From the cell containing the given text, extract its center point as (X, Y) coordinate. 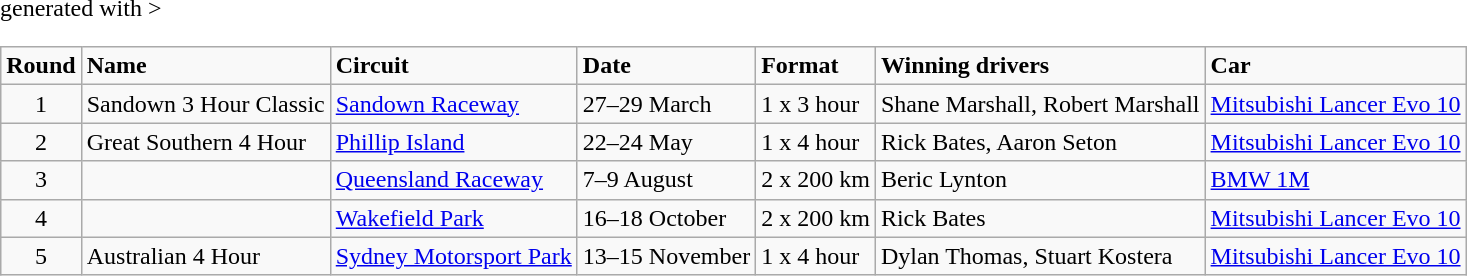
Car (1336, 66)
5 (41, 256)
Phillip Island (454, 142)
Beric Lynton (1040, 180)
Circuit (454, 66)
Winning drivers (1040, 66)
Rick Bates, Aaron Seton (1040, 142)
2 (41, 142)
Format (816, 66)
Round (41, 66)
Sandown 3 Hour Classic (206, 104)
1 x 3 hour (816, 104)
Queensland Raceway (454, 180)
Name (206, 66)
Sandown Raceway (454, 104)
4 (41, 218)
Dylan Thomas, Stuart Kostera (1040, 256)
Rick Bates (1040, 218)
27–29 March (666, 104)
Sydney Motorsport Park (454, 256)
BMW 1M (1336, 180)
3 (41, 180)
Australian 4 Hour (206, 256)
7–9 August (666, 180)
Great Southern 4 Hour (206, 142)
Date (666, 66)
22–24 May (666, 142)
Shane Marshall, Robert Marshall (1040, 104)
13–15 November (666, 256)
1 (41, 104)
16–18 October (666, 218)
Wakefield Park (454, 218)
